From the cell containing the given text, extract its center point as (X, Y) coordinate. 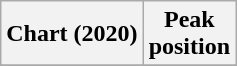
Chart (2020) (72, 34)
Peakposition (189, 34)
